Identify which cell holds the provided text, then report its (x, y) central coordinate. 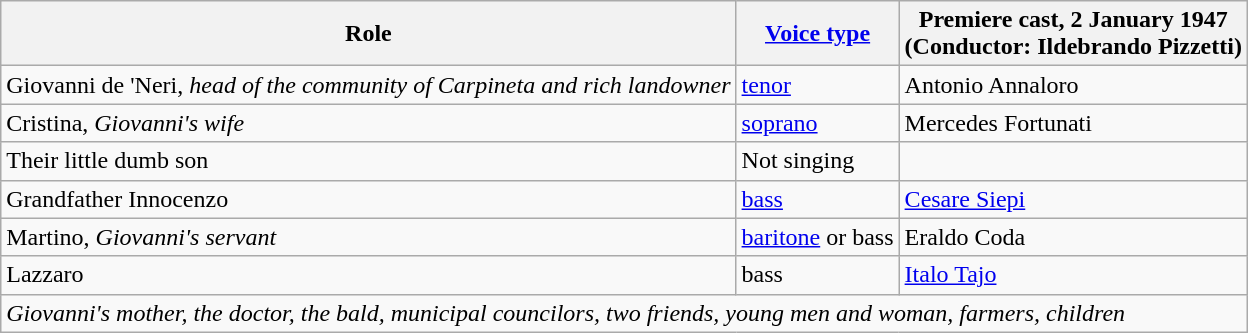
Eraldo Coda (1073, 237)
Giovanni de 'Neri, head of the community of Carpineta and rich landowner (368, 85)
Antonio Annaloro (1073, 85)
Giovanni's mother, the doctor, the bald, municipal councilors, two friends, young men and woman, farmers, children (624, 313)
Martino, Giovanni's servant (368, 237)
soprano (818, 123)
tenor (818, 85)
Cristina, Giovanni's wife (368, 123)
Italo Tajo (1073, 275)
Cesare Siepi (1073, 199)
Mercedes Fortunati (1073, 123)
baritone or bass (818, 237)
Their little dumb son (368, 161)
Grandfather Innocenzo (368, 199)
Premiere cast, 2 January 1947(Conductor: Ildebrando Pizzetti) (1073, 34)
Voice type (818, 34)
Role (368, 34)
Not singing (818, 161)
Lazzaro (368, 275)
